Pinpoint the cell where the given text exists, returning its (X, Y) midpoint coordinate. 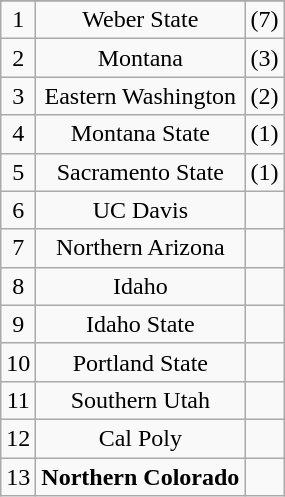
Southern Utah (140, 400)
(7) (264, 20)
Montana (140, 58)
11 (18, 400)
Idaho (140, 286)
Portland State (140, 362)
4 (18, 134)
(2) (264, 96)
10 (18, 362)
7 (18, 248)
UC Davis (140, 210)
9 (18, 324)
Weber State (140, 20)
2 (18, 58)
Sacramento State (140, 172)
Idaho State (140, 324)
Northern Colorado (140, 477)
6 (18, 210)
8 (18, 286)
12 (18, 438)
(3) (264, 58)
1 (18, 20)
Northern Arizona (140, 248)
Cal Poly (140, 438)
Eastern Washington (140, 96)
5 (18, 172)
3 (18, 96)
Montana State (140, 134)
13 (18, 477)
